Identify which cell holds the provided text, then report its [X, Y] central coordinate. 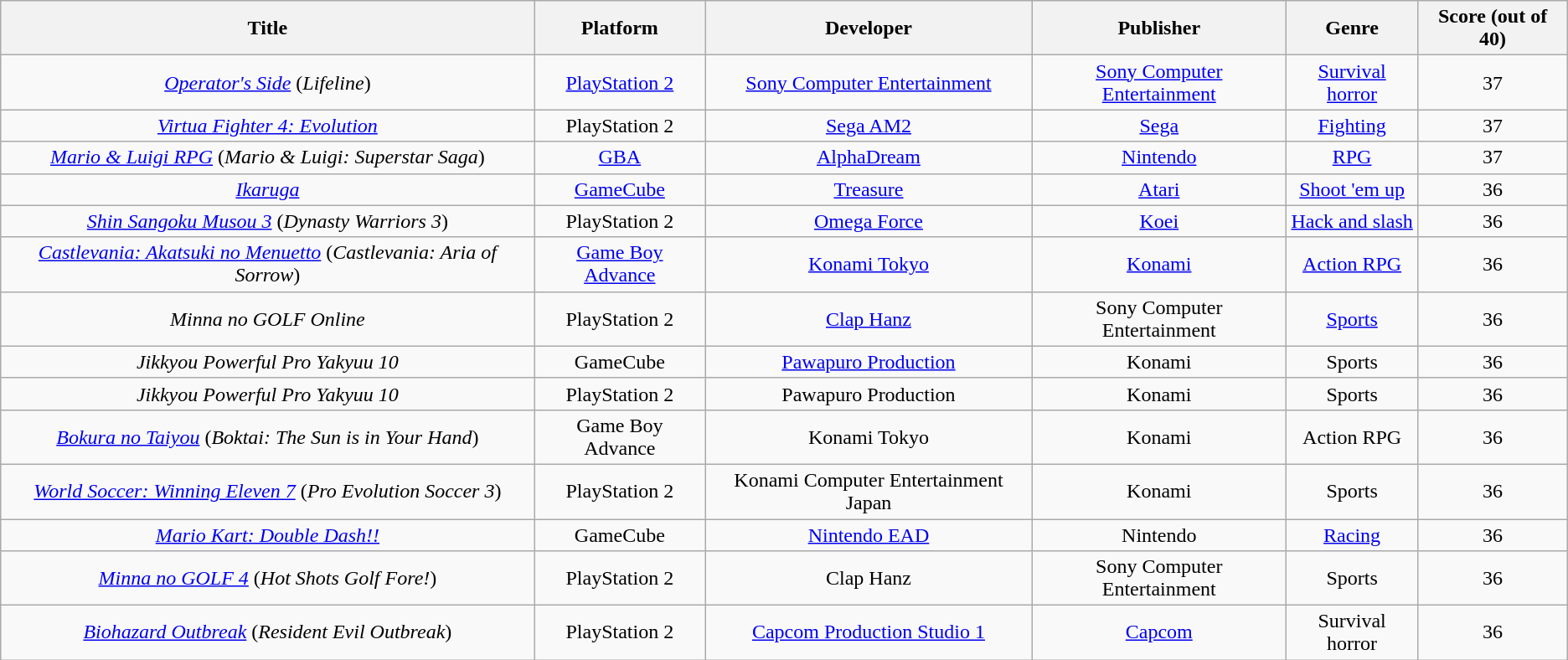
World Soccer: Winning Eleven 7 (Pro Evolution Soccer 3) [268, 491]
Developer [869, 28]
Bokura no Taiyou (Boktai: The Sun is in Your Hand) [268, 437]
RPG [1352, 157]
Capcom Production Studio 1 [869, 633]
Virtua Fighter 4: Evolution [268, 126]
Treasure [869, 189]
Shoot 'em up [1352, 189]
Minna no GOLF 4 (Hot Shots Golf Fore!) [268, 578]
Atari [1159, 189]
Genre [1352, 28]
Nintendo EAD [869, 535]
Publisher [1159, 28]
Ikaruga [268, 189]
GBA [620, 157]
Mario Kart: Double Dash!! [268, 535]
Koei [1159, 221]
Biohazard Outbreak (Resident Evil Outbreak) [268, 633]
Capcom [1159, 633]
Hack and slash [1352, 221]
AlphaDream [869, 157]
Omega Force [869, 221]
Fighting [1352, 126]
Title [268, 28]
Platform [620, 28]
Operator's Side (Lifeline) [268, 82]
Konami Computer Entertainment Japan [869, 491]
Racing [1352, 535]
Shin Sangoku Musou 3 (Dynasty Warriors 3) [268, 221]
Sega AM2 [869, 126]
Sega [1159, 126]
Mario & Luigi RPG (Mario & Luigi: Superstar Saga) [268, 157]
Score (out of 40) [1493, 28]
Minna no GOLF Online [268, 318]
Castlevania: Akatsuki no Menuetto (Castlevania: Aria of Sorrow) [268, 265]
